Scan for the cell matching the given text and deliver its [X, Y] coordinate at center. 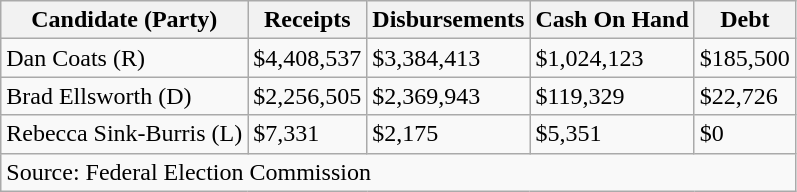
$2,369,943 [448, 96]
Dan Coats (R) [124, 58]
$2,256,505 [308, 96]
Receipts [308, 20]
Source: Federal Election Commission [398, 172]
$5,351 [612, 134]
$119,329 [612, 96]
Rebecca Sink-Burris (L) [124, 134]
Candidate (Party) [124, 20]
Disbursements [448, 20]
$22,726 [744, 96]
$185,500 [744, 58]
$0 [744, 134]
Cash On Hand [612, 20]
$3,384,413 [448, 58]
$2,175 [448, 134]
Brad Ellsworth (D) [124, 96]
$4,408,537 [308, 58]
$1,024,123 [612, 58]
$7,331 [308, 134]
Debt [744, 20]
